Extract the [X, Y] coordinate from the center of the cell holding the provided text.  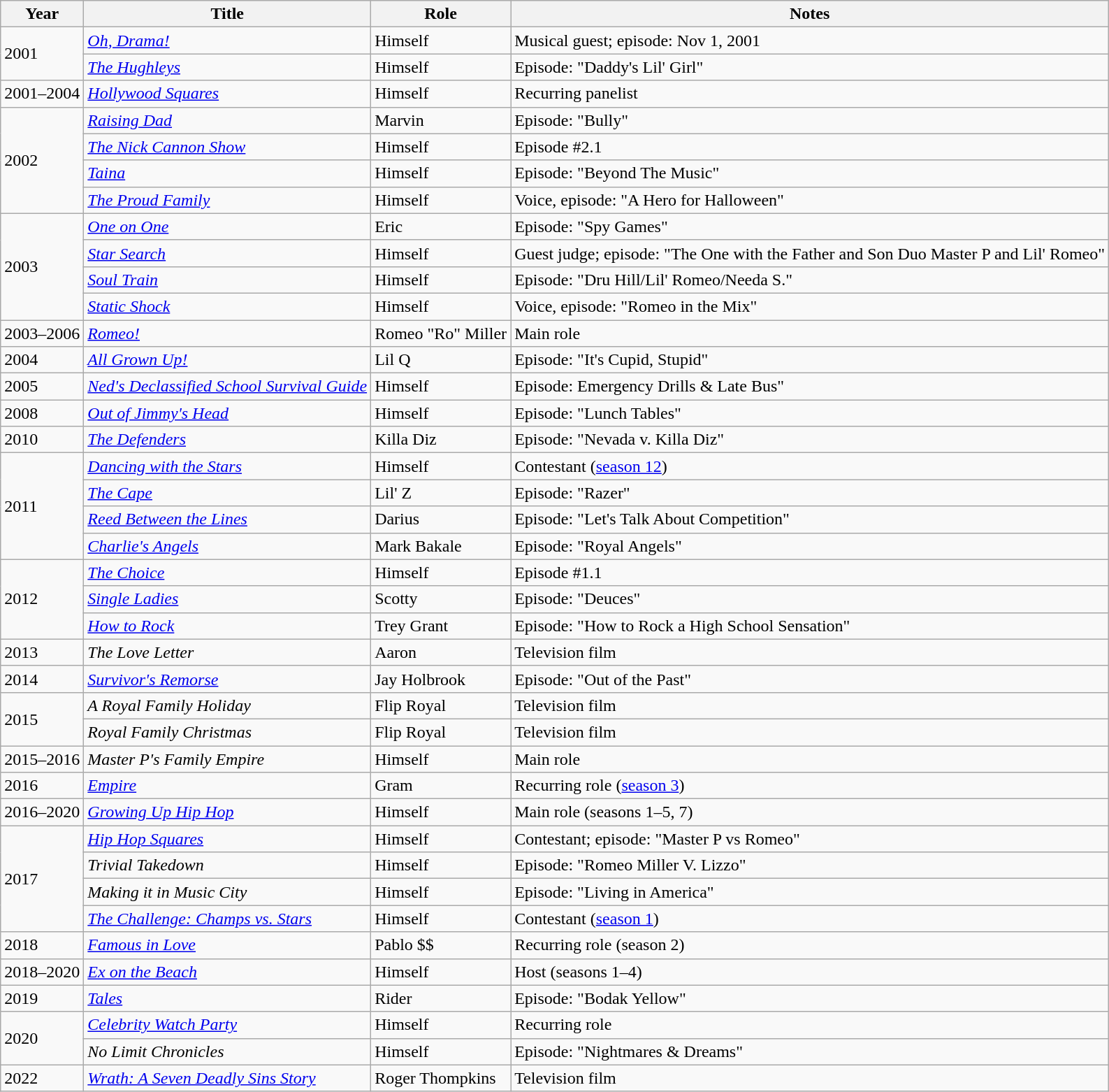
Recurring role (season 2) [810, 945]
One on One [228, 227]
Episode: "Nevada v. Killa Diz" [810, 440]
2019 [42, 998]
2014 [42, 679]
2003 [42, 266]
No Limit Chronicles [228, 1051]
Static Shock [228, 306]
How to Rock [228, 626]
Notes [810, 14]
Episode: "Lunch Tables" [810, 413]
Contestant (season 1) [810, 919]
Episode: "Out of the Past" [810, 679]
Growing Up Hip Hop [228, 812]
Master P's Family Empire [228, 759]
Empire [228, 786]
Roger Thompkins [441, 1078]
Raising Dad [228, 120]
Darius [441, 519]
The Hughleys [228, 67]
Soul Train [228, 280]
2020 [42, 1038]
2015 [42, 719]
Trey Grant [441, 626]
Marvin [441, 120]
2004 [42, 360]
All Grown Up! [228, 360]
Musical guest; episode: Nov 1, 2001 [810, 41]
2008 [42, 413]
Ned's Declassified School Survival Guide [228, 387]
Taina [228, 173]
Episode #1.1 [810, 573]
Episode: Emergency Drills & Late Bus" [810, 387]
Lil Q [441, 360]
Episode: "Bully" [810, 120]
Episode: "Beyond The Music" [810, 173]
The Nick Cannon Show [228, 147]
Recurring role [810, 1025]
Tales [228, 998]
Episode #2.1 [810, 147]
Gram [441, 786]
Mark Bakale [441, 546]
The Challenge: Champs vs. Stars [228, 919]
Recurring panelist [810, 94]
Making it in Music City [228, 892]
The Cape [228, 493]
2017 [42, 879]
Romeo "Ro" Miller [441, 333]
Hollywood Squares [228, 94]
2018–2020 [42, 972]
Oh, Drama! [228, 41]
Lil' Z [441, 493]
2022 [42, 1078]
2016 [42, 786]
Ex on the Beach [228, 972]
2001–2004 [42, 94]
Dancing with the Stars [228, 466]
Year [42, 14]
Contestant; episode: "Master P vs Romeo" [810, 839]
Star Search [228, 253]
Scotty [441, 599]
2005 [42, 387]
Eric [441, 227]
Contestant (season 12) [810, 466]
Royal Family Christmas [228, 732]
Single Ladies [228, 599]
Episode: "Deuces" [810, 599]
A Royal Family Holiday [228, 705]
Episode: "It's Cupid, Stupid" [810, 360]
2003–2006 [42, 333]
2013 [42, 652]
Famous in Love [228, 945]
Rider [441, 998]
Host (seasons 1–4) [810, 972]
The Proud Family [228, 200]
Aaron [441, 652]
2018 [42, 945]
Episode: "Let's Talk About Competition" [810, 519]
Killa Diz [441, 440]
Role [441, 14]
Episode: "Royal Angels" [810, 546]
Reed Between the Lines [228, 519]
Title [228, 14]
The Choice [228, 573]
Pablo $$ [441, 945]
Episode: "Spy Games" [810, 227]
Out of Jimmy's Head [228, 413]
Episode: "Daddy's Lil' Girl" [810, 67]
The Defenders [228, 440]
Jay Holbrook [441, 679]
Wrath: A Seven Deadly Sins Story [228, 1078]
Episode: "Bodak Yellow" [810, 998]
2002 [42, 160]
Episode: "Dru Hill/Lil' Romeo/Needa S." [810, 280]
2015–2016 [42, 759]
2011 [42, 506]
2016–2020 [42, 812]
Guest judge; episode: "The One with the Father and Son Duo Master P and Lil' Romeo" [810, 253]
The Love Letter [228, 652]
Main role (seasons 1–5, 7) [810, 812]
Episode: "Razer" [810, 493]
Charlie's Angels [228, 546]
Episode: "Romeo Miller V. Lizzo" [810, 865]
Episode: "Nightmares & Dreams" [810, 1051]
Recurring role (season 3) [810, 786]
Romeo! [228, 333]
2012 [42, 599]
Hip Hop Squares [228, 839]
Episode: "How to Rock a High School Sensation" [810, 626]
Survivor's Remorse [228, 679]
2010 [42, 440]
Voice, episode: "A Hero for Halloween" [810, 200]
Trivial Takedown [228, 865]
Voice, episode: "Romeo in the Mix" [810, 306]
Episode: "Living in America" [810, 892]
Celebrity Watch Party [228, 1025]
2001 [42, 54]
